Identify which cell holds the provided text, then report its (x, y) central coordinate. 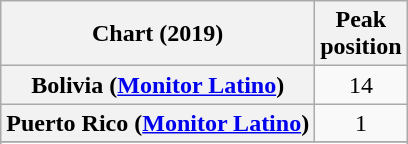
Peakposition (361, 34)
1 (361, 123)
Chart (2019) (158, 34)
Bolivia (Monitor Latino) (158, 85)
Puerto Rico (Monitor Latino) (158, 123)
14 (361, 85)
